Search for the cell housing the specified text and yield its [X, Y] center coordinate. 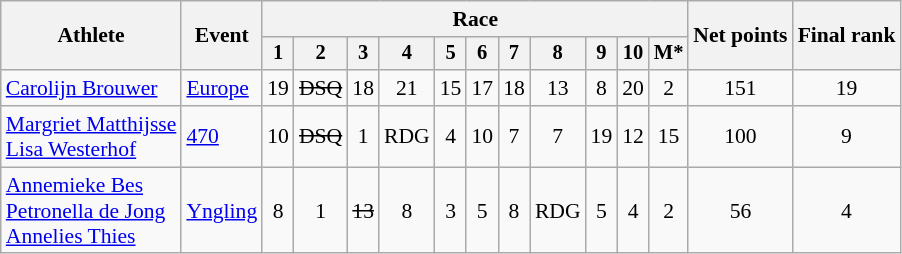
Europe [222, 88]
Final rank [847, 36]
470 [222, 136]
Carolijn Brouwer [92, 88]
Net points [740, 36]
151 [740, 88]
Event [222, 36]
Annemieke BesPetronella de JongAnnelies Thies [92, 210]
20 [633, 88]
Yngling [222, 210]
Athlete [92, 36]
56 [740, 210]
21 [407, 88]
Race [475, 19]
6 [482, 54]
Margriet MatthijsseLisa Westerhof [92, 136]
M* [668, 54]
17 [482, 88]
12 [633, 136]
100 [740, 136]
